For the text-containing cell, return its midpoint in [x, y] coordinate format. 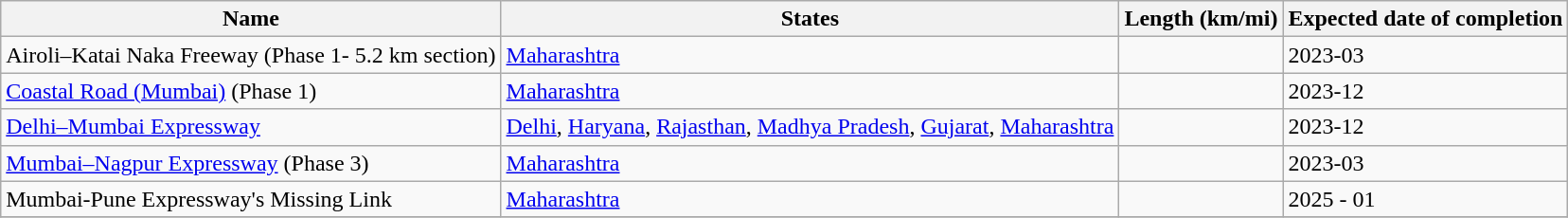
Expected date of completion [1426, 19]
States [811, 19]
2025 - 01 [1426, 199]
Coastal Road (Mumbai) (Phase 1) [251, 91]
Length (km/mi) [1201, 19]
Mumbai–Nagpur Expressway (Phase 3) [251, 163]
Airoli–Katai Naka Freeway (Phase 1- 5.2 km section) [251, 55]
Delhi–Mumbai Expressway [251, 127]
Delhi, Haryana, Rajasthan, Madhya Pradesh, Gujarat, Maharashtra [811, 127]
Name [251, 19]
Mumbai-Pune Expressway's Missing Link [251, 199]
